Locate the cell with the specified text and output its [x, y] center coordinate. 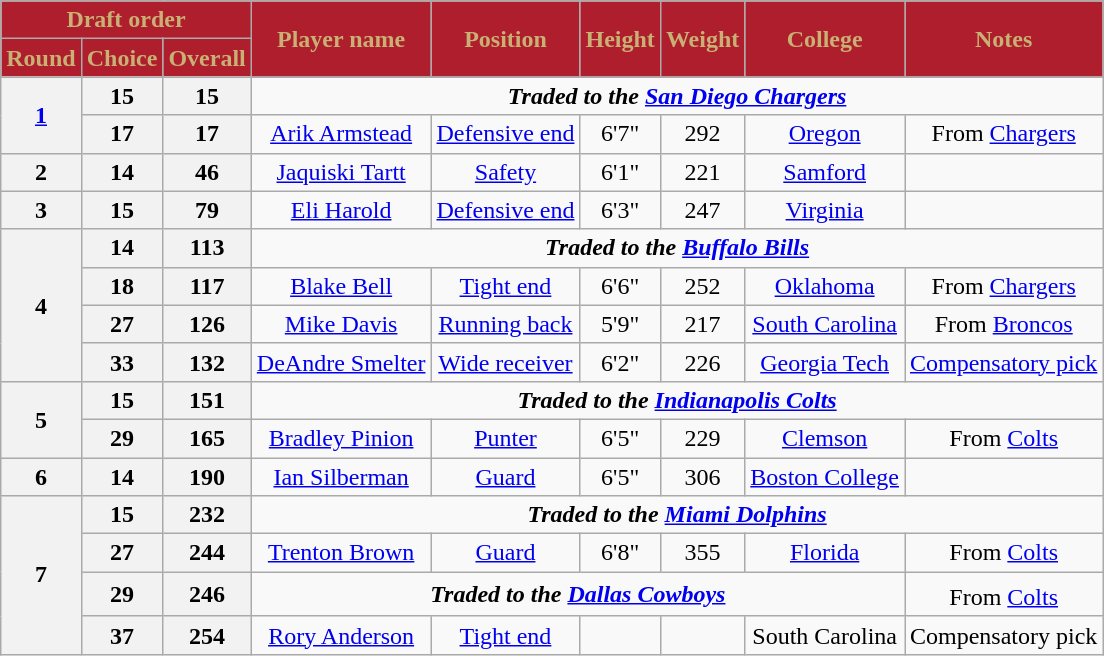
Traded to the Dallas Cowboys [578, 594]
College [825, 39]
7 [41, 576]
Clemson [825, 438]
Punter [506, 438]
3 [41, 210]
Round [41, 58]
Height [620, 39]
79 [207, 210]
117 [207, 286]
6 [41, 477]
Notes [1003, 39]
252 [702, 286]
33 [122, 362]
Wide receiver [506, 362]
Florida [825, 553]
Blake Bell [341, 286]
Georgia Tech [825, 362]
Traded to the Miami Dolphins [677, 515]
221 [702, 172]
5 [41, 419]
190 [207, 477]
Jaquiski Tartt [341, 172]
37 [122, 635]
Player name [341, 39]
Running back [506, 324]
Eli Harold [341, 210]
132 [207, 362]
Choice [122, 58]
Oklahoma [825, 286]
Safety [506, 172]
6'2" [620, 362]
5'9" [620, 324]
Oregon [825, 134]
355 [702, 553]
292 [702, 134]
2 [41, 172]
217 [702, 324]
6'7" [620, 134]
6'6" [620, 286]
151 [207, 400]
306 [702, 477]
1 [41, 115]
Weight [702, 39]
113 [207, 248]
Traded to the Buffalo Bills [677, 248]
DeAndre Smelter [341, 362]
46 [207, 172]
Rory Anderson [341, 635]
18 [122, 286]
165 [207, 438]
6'3" [620, 210]
Traded to the Indianapolis Colts [677, 400]
226 [702, 362]
232 [207, 515]
6'1" [620, 172]
Traded to the San Diego Chargers [677, 96]
Position [506, 39]
254 [207, 635]
246 [207, 594]
6'8" [620, 553]
Mike Davis [341, 324]
247 [702, 210]
Samford [825, 172]
Trenton Brown [341, 553]
244 [207, 553]
Bradley Pinion [341, 438]
Arik Armstead [341, 134]
Overall [207, 58]
126 [207, 324]
Virginia [825, 210]
Ian Silberman [341, 477]
Draft order [126, 20]
From Broncos [1003, 324]
Boston College [825, 477]
229 [702, 438]
4 [41, 305]
